Capture the cell that displays the provided text and extract its [x, y] central coordinate. 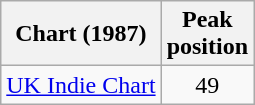
Peakposition [207, 34]
Chart (1987) [81, 34]
49 [207, 85]
UK Indie Chart [81, 85]
